Detect which cell encompasses the target text, then output its [X, Y] center coordinate. 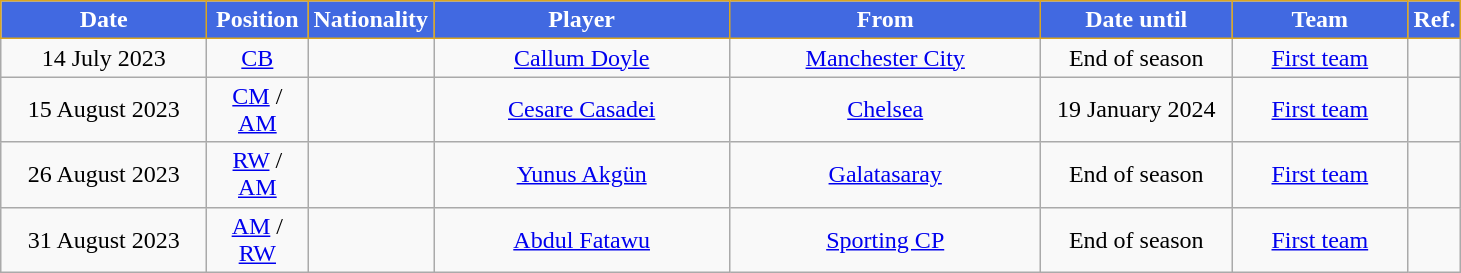
Ref. [1434, 20]
Date [104, 20]
Team [1320, 20]
From [886, 20]
CM / AM [258, 110]
Chelsea [886, 110]
Yunus Akgün [582, 174]
Manchester City [886, 58]
Abdul Fatawu [582, 240]
CB [258, 58]
Cesare Casadei [582, 110]
15 August 2023 [104, 110]
Nationality [371, 20]
AM / RW [258, 240]
RW / AM [258, 174]
Date until [1136, 20]
Sporting CP [886, 240]
31 August 2023 [104, 240]
Galatasaray [886, 174]
Position [258, 20]
19 January 2024 [1136, 110]
26 August 2023 [104, 174]
Callum Doyle [582, 58]
Player [582, 20]
14 July 2023 [104, 58]
